Output the [x, y] coordinate of the center of the cell containing the given text.  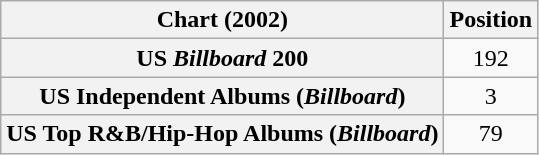
Position [491, 20]
192 [491, 58]
US Billboard 200 [222, 58]
US Top R&B/Hip-Hop Albums (Billboard) [222, 134]
Chart (2002) [222, 20]
3 [491, 96]
US Independent Albums (Billboard) [222, 96]
79 [491, 134]
